Extract the (X, Y) coordinate from the center of the cell holding the provided text.  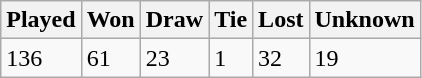
Unknown (364, 20)
32 (281, 58)
Lost (281, 20)
Draw (174, 20)
Tie (231, 20)
1 (231, 58)
19 (364, 58)
61 (110, 58)
23 (174, 58)
Won (110, 20)
136 (41, 58)
Played (41, 20)
